Scan for the cell matching the given text and deliver its (X, Y) coordinate at center. 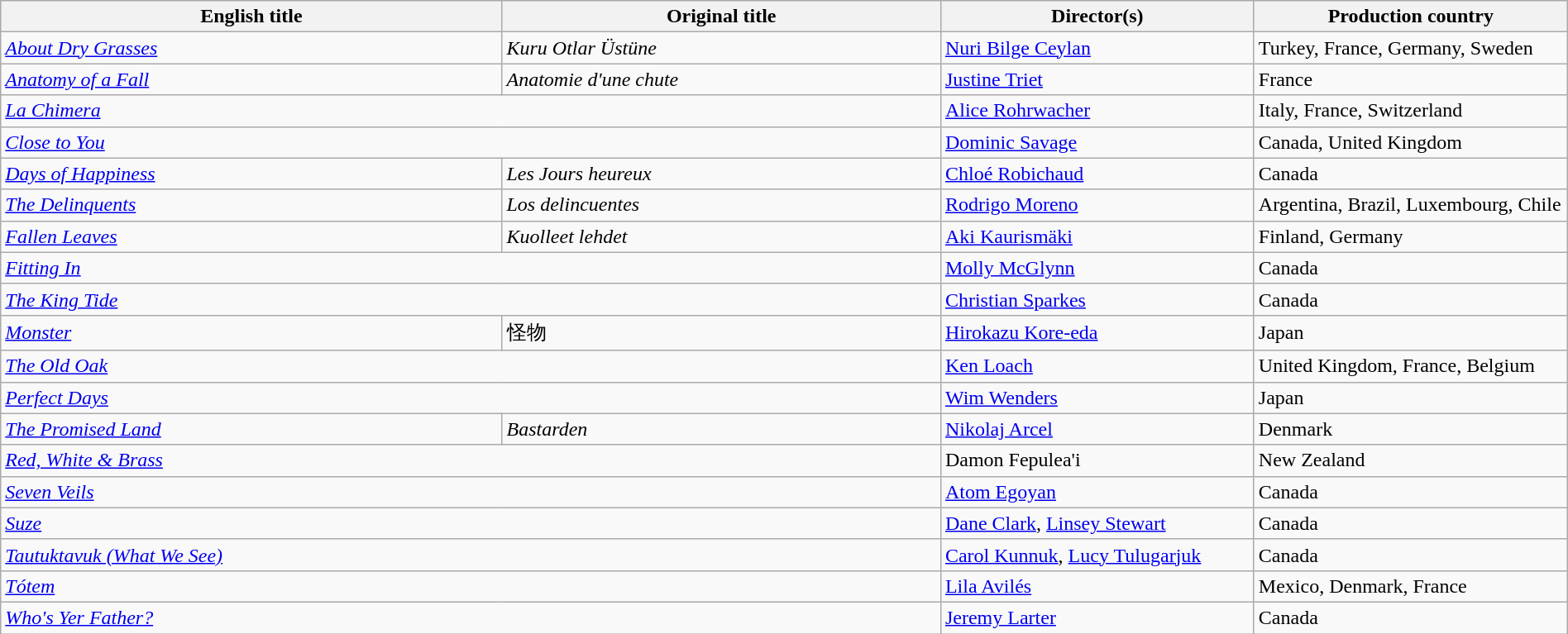
Les Jours heureux (721, 174)
Chloé Robichaud (1097, 174)
Days of Happiness (251, 174)
Monster (251, 332)
La Chimera (471, 111)
Nuri Bilge Ceylan (1097, 48)
Wim Wenders (1097, 398)
Atom Egoyan (1097, 492)
Alice Rohrwacher (1097, 111)
Fitting In (471, 268)
Justine Triet (1097, 79)
Rodrigo Moreno (1097, 205)
Production country (1411, 17)
France (1411, 79)
Lila Avilés (1097, 586)
Perfect Days (471, 398)
About Dry Grasses (251, 48)
Tótem (471, 586)
Molly McGlynn (1097, 268)
New Zealand (1411, 460)
Tautuktavuk (What We See) (471, 555)
Dane Clark, Linsey Stewart (1097, 523)
Damon Fepulea'i (1097, 460)
Director(s) (1097, 17)
Nikolaj Arcel (1097, 429)
Dominic Savage (1097, 142)
Aki Kaurismäki (1097, 236)
Turkey, France, Germany, Sweden (1411, 48)
The Promised Land (251, 429)
Close to You (471, 142)
Kuru Otlar Üstüne (721, 48)
Denmark (1411, 429)
怪物 (721, 332)
Christian Sparkes (1097, 299)
Fallen Leaves (251, 236)
Who's Yer Father? (471, 617)
The Delinquents (251, 205)
Seven Veils (471, 492)
Italy, France, Switzerland (1411, 111)
Hirokazu Kore-eda (1097, 332)
United Kingdom, France, Belgium (1411, 366)
The Old Oak (471, 366)
Mexico, Denmark, France (1411, 586)
Anatomy of a Fall (251, 79)
Argentina, Brazil, Luxembourg, Chile (1411, 205)
Carol Kunnuk, Lucy Tulugarjuk (1097, 555)
Red, White & Brass (471, 460)
Anatomie d'une chute (721, 79)
The King Tide (471, 299)
Los delincuentes (721, 205)
Kuolleet lehdet (721, 236)
English title (251, 17)
Canada, United Kingdom (1411, 142)
Finland, Germany (1411, 236)
Jeremy Larter (1097, 617)
Suze (471, 523)
Original title (721, 17)
Bastarden (721, 429)
Ken Loach (1097, 366)
